Detect which cell encompasses the target text, then output its (X, Y) center coordinate. 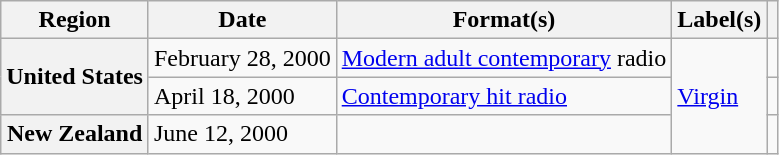
Label(s) (720, 20)
April 18, 2000 (242, 96)
Format(s) (504, 20)
Date (242, 20)
Contemporary hit radio (504, 96)
Virgin (720, 96)
New Zealand (75, 134)
Modern adult contemporary radio (504, 58)
United States (75, 77)
February 28, 2000 (242, 58)
June 12, 2000 (242, 134)
Region (75, 20)
